Search for the cell housing the specified text and yield its (x, y) center coordinate. 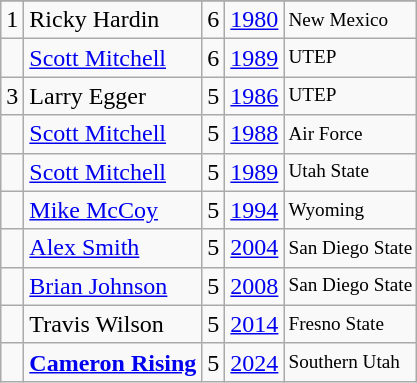
2014 (254, 324)
Wyoming (350, 210)
1 (12, 20)
2024 (254, 362)
3 (12, 96)
2008 (254, 286)
Alex Smith (113, 248)
Mike McCoy (113, 210)
1994 (254, 210)
New Mexico (350, 20)
Ricky Hardin (113, 20)
Travis Wilson (113, 324)
Fresno State (350, 324)
1986 (254, 96)
1988 (254, 134)
2004 (254, 248)
Utah State (350, 172)
Larry Egger (113, 96)
Air Force (350, 134)
Southern Utah (350, 362)
Cameron Rising (113, 362)
Brian Johnson (113, 286)
1980 (254, 20)
